Determine the (x, y) coordinate at the center of the cell enclosing the given text.  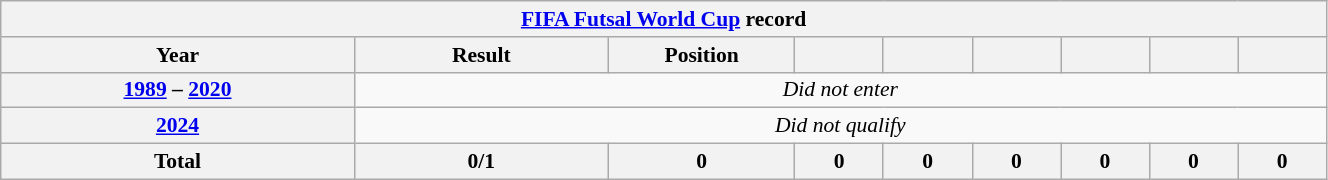
Year (178, 55)
Did not qualify (840, 126)
2024 (178, 126)
Position (702, 55)
Total (178, 162)
1989 – 2020 (178, 90)
0/1 (481, 162)
Did not enter (840, 90)
FIFA Futsal World Cup record (664, 19)
Result (481, 55)
